Find where the given text appears and provide that cell's center as (X, Y) coordinate. 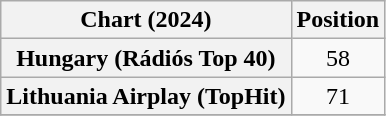
71 (338, 96)
Hungary (Rádiós Top 40) (146, 58)
Chart (2024) (146, 20)
Lithuania Airplay (TopHit) (146, 96)
Position (338, 20)
58 (338, 58)
